Extract the [x, y] coordinate from the center of the cell holding the provided text.  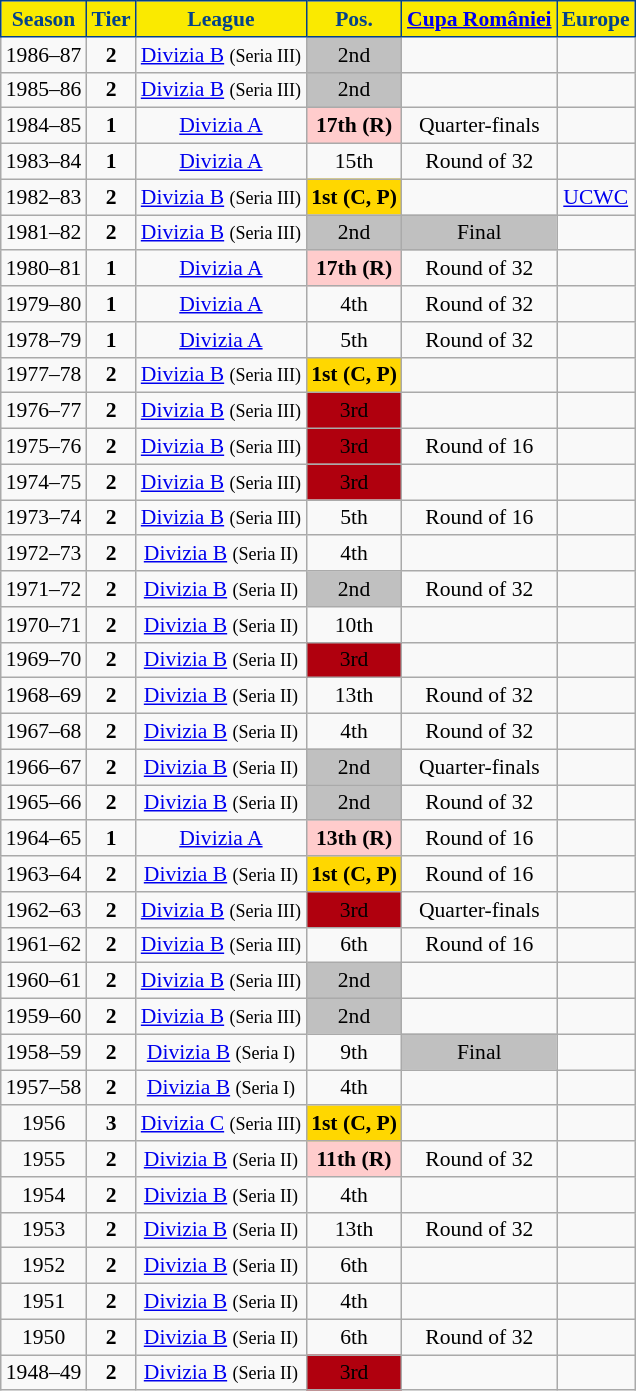
1983–84 [44, 162]
1970–71 [44, 625]
Pos. [354, 19]
1960–61 [44, 981]
1977–78 [44, 375]
1978–79 [44, 340]
1969–70 [44, 660]
1973–74 [44, 518]
League [221, 19]
Divizia C (Seria III) [221, 1124]
1986–87 [44, 55]
15th [354, 162]
1950 [44, 1337]
1959–60 [44, 1017]
1957–58 [44, 1088]
13th (R) [354, 839]
3 [110, 1124]
9th [354, 1052]
1955 [44, 1159]
1972–73 [44, 554]
1953 [44, 1230]
1980–81 [44, 269]
1964–65 [44, 839]
1971–72 [44, 589]
1965–66 [44, 803]
1981–82 [44, 233]
1966–67 [44, 767]
1962–63 [44, 910]
Europe [596, 19]
1958–59 [44, 1052]
1968–69 [44, 696]
1976–77 [44, 411]
1952 [44, 1266]
1961–62 [44, 945]
1963–64 [44, 874]
10th [354, 625]
Season [44, 19]
1982–83 [44, 197]
Tier [110, 19]
1956 [44, 1124]
1948–49 [44, 1373]
1985–86 [44, 90]
UCWC [596, 197]
1974–75 [44, 482]
Cupa României [480, 19]
1951 [44, 1302]
1975–76 [44, 447]
1967–68 [44, 732]
1954 [44, 1195]
1984–85 [44, 126]
11th (R) [354, 1159]
1979–80 [44, 304]
